Extract the (X, Y) coordinate from the center of the cell holding the provided text.  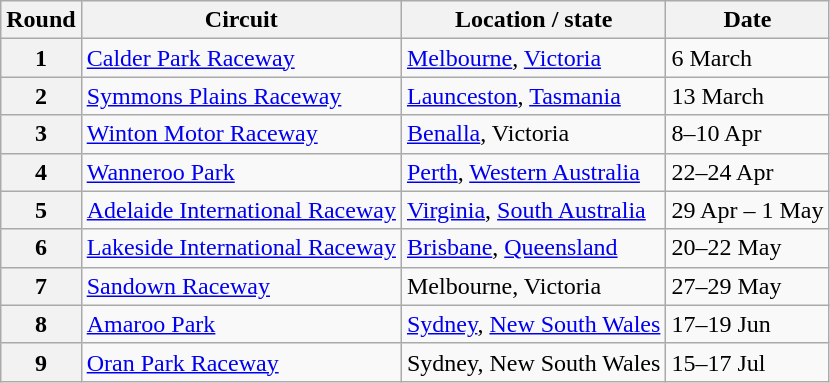
Brisbane, Queensland (533, 248)
22–24 Apr (748, 172)
17–19 Jun (748, 324)
Launceston, Tasmania (533, 96)
Symmons Plains Raceway (241, 96)
8–10 Apr (748, 134)
27–29 May (748, 286)
1 (41, 58)
Perth, Western Australia (533, 172)
Amaroo Park (241, 324)
Location / state (533, 20)
5 (41, 210)
Adelaide International Raceway (241, 210)
13 March (748, 96)
Oran Park Raceway (241, 362)
9 (41, 362)
Date (748, 20)
6 March (748, 58)
29 Apr – 1 May (748, 210)
Circuit (241, 20)
Calder Park Raceway (241, 58)
Sandown Raceway (241, 286)
Lakeside International Raceway (241, 248)
7 (41, 286)
Round (41, 20)
20–22 May (748, 248)
Virginia, South Australia (533, 210)
8 (41, 324)
3 (41, 134)
2 (41, 96)
Winton Motor Raceway (241, 134)
4 (41, 172)
Wanneroo Park (241, 172)
15–17 Jul (748, 362)
Benalla, Victoria (533, 134)
6 (41, 248)
